Extract the [X, Y] coordinate from the center of the cell holding the provided text.  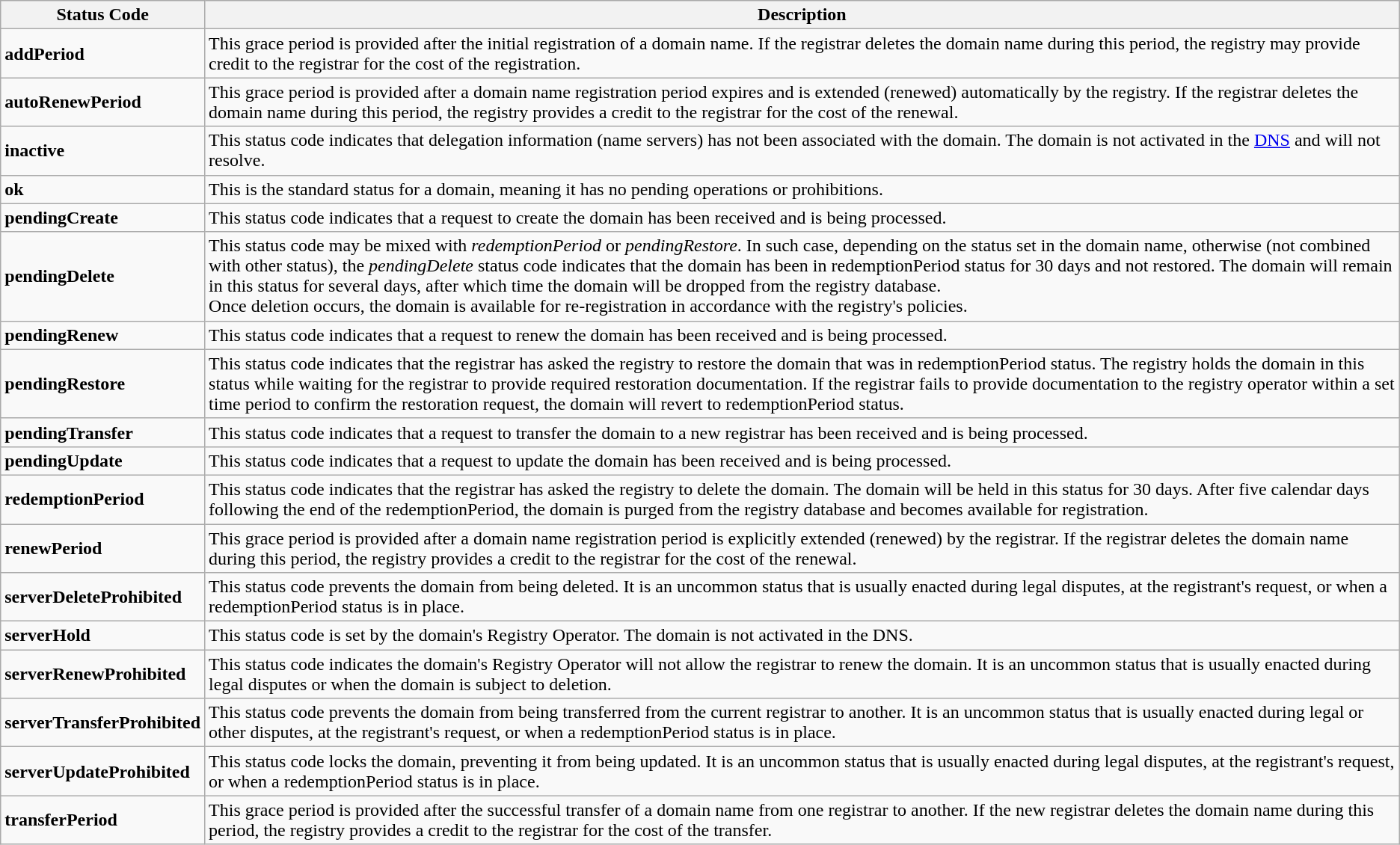
pendingDelete [103, 277]
This status code indicates that a request to renew the domain has been received and is being processed. [802, 335]
renewPeriod [103, 547]
This is the standard status for a domain, meaning it has no pending operations or prohibitions. [802, 189]
pendingRenew [103, 335]
ok [103, 189]
serverRenewProhibited [103, 675]
This status code is set by the domain's Registry Operator. The domain is not activated in the DNS. [802, 636]
addPeriod [103, 54]
serverTransferProhibited [103, 722]
autoRenewPeriod [103, 102]
pendingUpdate [103, 461]
serverHold [103, 636]
This status code indicates that a request to create the domain has been received and is being processed. [802, 218]
serverUpdateProhibited [103, 772]
pendingCreate [103, 218]
Status Code [103, 15]
transferPeriod [103, 820]
serverDeleteProhibited [103, 597]
This status code indicates that a request to update the domain has been received and is being processed. [802, 461]
inactive [103, 151]
pendingRestore [103, 384]
redemptionPeriod [103, 500]
This status code indicates that a request to transfer the domain to a new registrar has been received and is being processed. [802, 432]
pendingTransfer [103, 432]
Description [802, 15]
